Capture the cell that displays the provided text and extract its [X, Y] central coordinate. 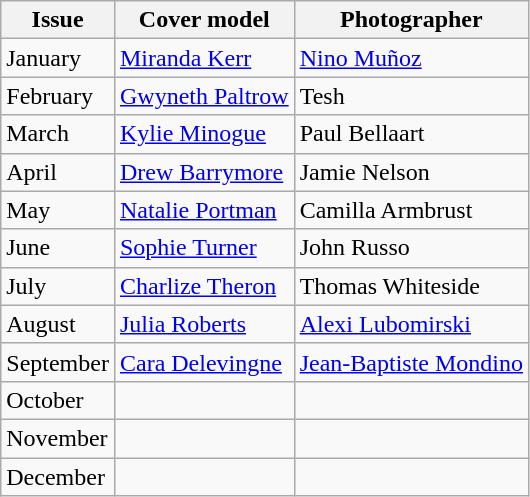
Photographer [411, 20]
Drew Barrymore [204, 172]
June [58, 248]
Cover model [204, 20]
Camilla Armbrust [411, 210]
Jamie Nelson [411, 172]
Paul Bellaart [411, 134]
Sophie Turner [204, 248]
August [58, 324]
November [58, 438]
January [58, 58]
Thomas Whiteside [411, 286]
October [58, 400]
March [58, 134]
Alexi Lubomirski [411, 324]
May [58, 210]
Issue [58, 20]
September [58, 362]
Cara Delevingne [204, 362]
Charlize Theron [204, 286]
Julia Roberts [204, 324]
Tesh [411, 96]
John Russo [411, 248]
April [58, 172]
Natalie Portman [204, 210]
Gwyneth Paltrow [204, 96]
July [58, 286]
December [58, 477]
Nino Muñoz [411, 58]
February [58, 96]
Miranda Kerr [204, 58]
Jean-Baptiste Mondino [411, 362]
Kylie Minogue [204, 134]
